Pinpoint the cell where the given text exists, returning its (x, y) midpoint coordinate. 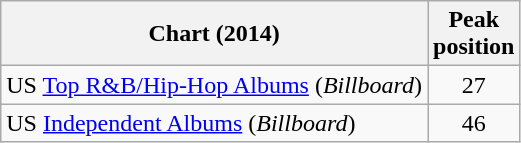
US Independent Albums (Billboard) (214, 123)
Chart (2014) (214, 34)
27 (474, 85)
Peakposition (474, 34)
46 (474, 123)
US Top R&B/Hip-Hop Albums (Billboard) (214, 85)
